Output the [X, Y] coordinate of the center of the cell containing the given text.  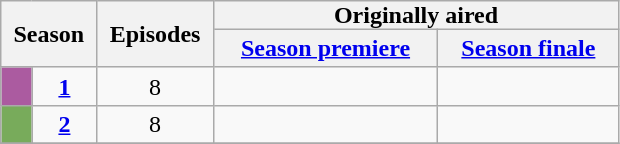
Season finale [528, 48]
1 [64, 86]
2 [64, 124]
Season premiere [326, 48]
Originally aired [416, 15]
Season [49, 34]
Episodes [155, 34]
